Extract the [x, y] coordinate from the center of the cell holding the provided text.  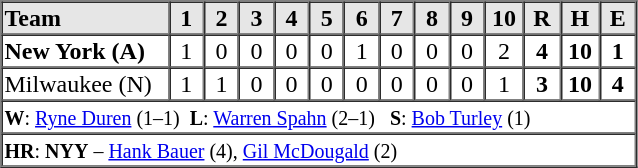
New York (A) [86, 50]
R [542, 18]
8 [432, 18]
6 [362, 18]
HR: NYY – Hank Bauer (4), Gil McDougald (2) [319, 150]
H [580, 18]
7 [396, 18]
Milwaukee (N) [86, 84]
Team [86, 18]
E [618, 18]
W: Ryne Duren (1–1) L: Warren Spahn (2–1) S: Bob Turley (1) [319, 116]
9 [466, 18]
5 [326, 18]
